Extract the (X, Y) coordinate from the center of the cell holding the provided text.  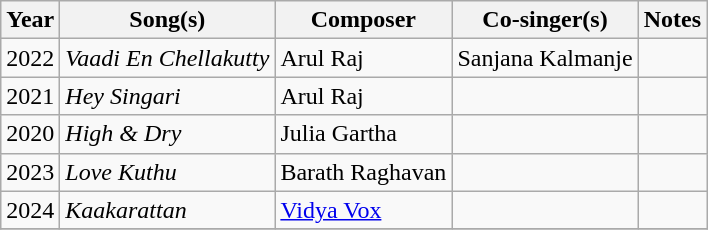
Julia Gartha (364, 134)
2023 (30, 172)
Hey Singari (168, 96)
Year (30, 20)
2022 (30, 58)
Vidya Vox (364, 210)
Kaakarattan (168, 210)
Barath Raghavan (364, 172)
Sanjana Kalmanje (545, 58)
Vaadi En Chellakutty (168, 58)
Co-singer(s) (545, 20)
Composer (364, 20)
2024 (30, 210)
Notes (672, 20)
High & Dry (168, 134)
Love Kuthu (168, 172)
2020 (30, 134)
Song(s) (168, 20)
2021 (30, 96)
